Locate the cell with the specified text and output its (X, Y) center coordinate. 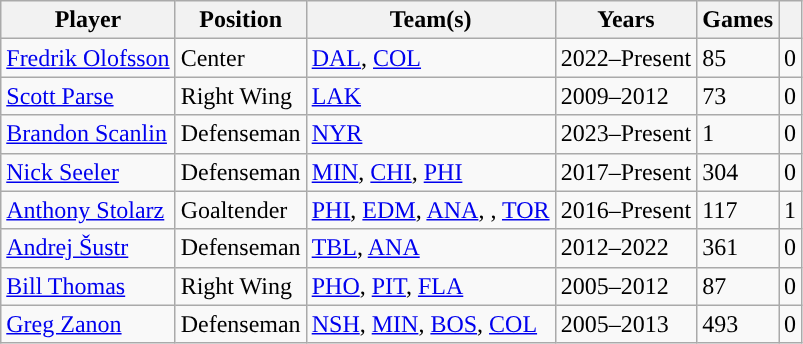
Years (626, 20)
Position (240, 20)
2022–Present (626, 58)
DAL, COL (430, 58)
2005–2012 (626, 286)
73 (738, 96)
Brandon Scanlin (88, 134)
Andrej Šustr (88, 248)
361 (738, 248)
Greg Zanon (88, 324)
MIN, CHI, PHI (430, 172)
85 (738, 58)
Anthony Stolarz (88, 210)
2023–Present (626, 134)
NYR (430, 134)
Bill Thomas (88, 286)
493 (738, 324)
87 (738, 286)
117 (738, 210)
2016–Present (626, 210)
PHI, EDM, ANA, , TOR (430, 210)
Scott Parse (88, 96)
Fredrik Olofsson (88, 58)
TBL, ANA (430, 248)
Goaltender (240, 210)
PHO, PIT, FLA (430, 286)
Nick Seeler (88, 172)
Center (240, 58)
Player (88, 20)
2012–2022 (626, 248)
NSH, MIN, BOS, COL (430, 324)
304 (738, 172)
Games (738, 20)
2009–2012 (626, 96)
2005–2013 (626, 324)
LAK (430, 96)
Team(s) (430, 20)
2017–Present (626, 172)
